Capture the cell that displays the provided text and extract its (x, y) central coordinate. 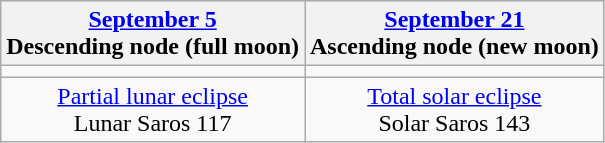
Partial lunar eclipseLunar Saros 117 (153, 110)
Total solar eclipseSolar Saros 143 (454, 110)
September 5Descending node (full moon) (153, 34)
September 21Ascending node (new moon) (454, 34)
